Search for the cell housing the specified text and yield its [X, Y] center coordinate. 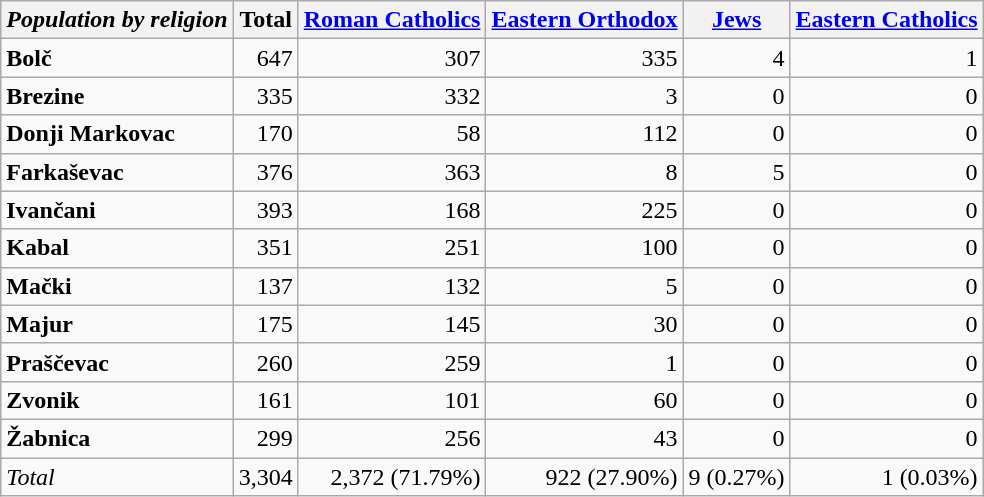
225 [584, 210]
Eastern Orthodox [584, 20]
393 [266, 210]
4 [736, 58]
3,304 [266, 477]
175 [266, 324]
30 [584, 324]
260 [266, 362]
Kabal [117, 248]
Majur [117, 324]
170 [266, 134]
161 [266, 400]
Brezine [117, 96]
Farkaševac [117, 172]
168 [392, 210]
251 [392, 248]
922 (27.90%) [584, 477]
8 [584, 172]
307 [392, 58]
60 [584, 400]
Mački [117, 286]
58 [392, 134]
351 [266, 248]
3 [584, 96]
137 [266, 286]
Bolč [117, 58]
2,372 (71.79%) [392, 477]
Population by religion [117, 20]
647 [266, 58]
Donji Markovac [117, 134]
101 [392, 400]
299 [266, 438]
112 [584, 134]
132 [392, 286]
Praščevac [117, 362]
Jews [736, 20]
363 [392, 172]
Roman Catholics [392, 20]
332 [392, 96]
259 [392, 362]
Ivančani [117, 210]
256 [392, 438]
Zvonik [117, 400]
1 (0.03%) [886, 477]
43 [584, 438]
145 [392, 324]
100 [584, 248]
Eastern Catholics [886, 20]
Žabnica [117, 438]
376 [266, 172]
9 (0.27%) [736, 477]
